Locate the cell with the specified text and output its [X, Y] center coordinate. 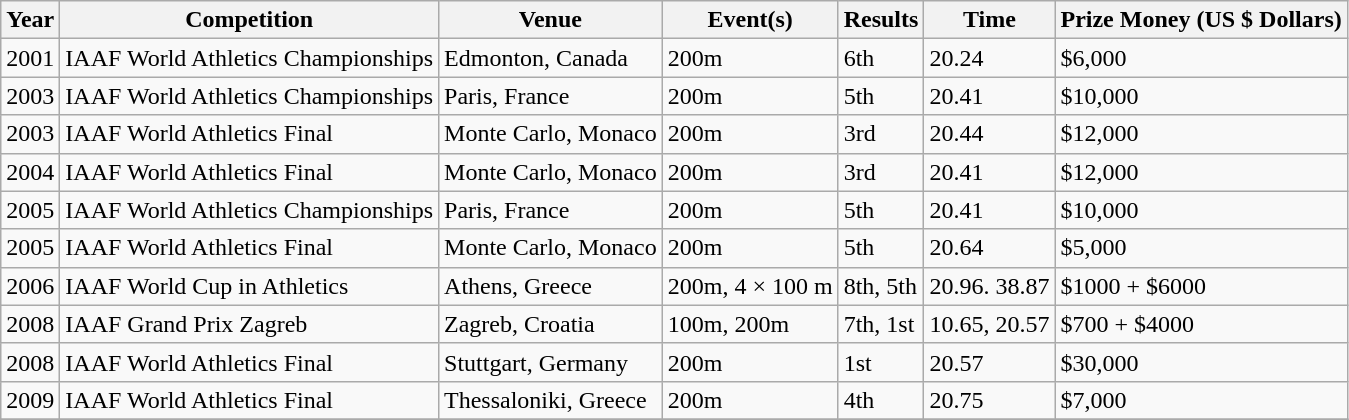
2001 [30, 58]
Prize Money (US $ Dollars) [1201, 20]
200m, 4 × 100 m [750, 286]
20.44 [990, 134]
$6,000 [1201, 58]
6th [881, 58]
$5,000 [1201, 248]
$30,000 [1201, 362]
Event(s) [750, 20]
$7,000 [1201, 400]
Zagreb, Croatia [551, 324]
Time [990, 20]
Athens, Greece [551, 286]
2004 [30, 172]
Venue [551, 20]
20.57 [990, 362]
Results [881, 20]
Competition [250, 20]
Edmonton, Canada [551, 58]
8th, 5th [881, 286]
20.75 [990, 400]
Stuttgart, Germany [551, 362]
$1000 + $6000 [1201, 286]
Year [30, 20]
$700 + $4000 [1201, 324]
2009 [30, 400]
100m, 200m [750, 324]
7th, 1st [881, 324]
20.96. 38.87 [990, 286]
Thessaloniki, Greece [551, 400]
10.65, 20.57 [990, 324]
20.64 [990, 248]
IAAF World Cup in Athletics [250, 286]
20.24 [990, 58]
1st [881, 362]
4th [881, 400]
2006 [30, 286]
IAAF Grand Prix Zagreb [250, 324]
